Find where the given text appears and provide that cell's center as [x, y] coordinate. 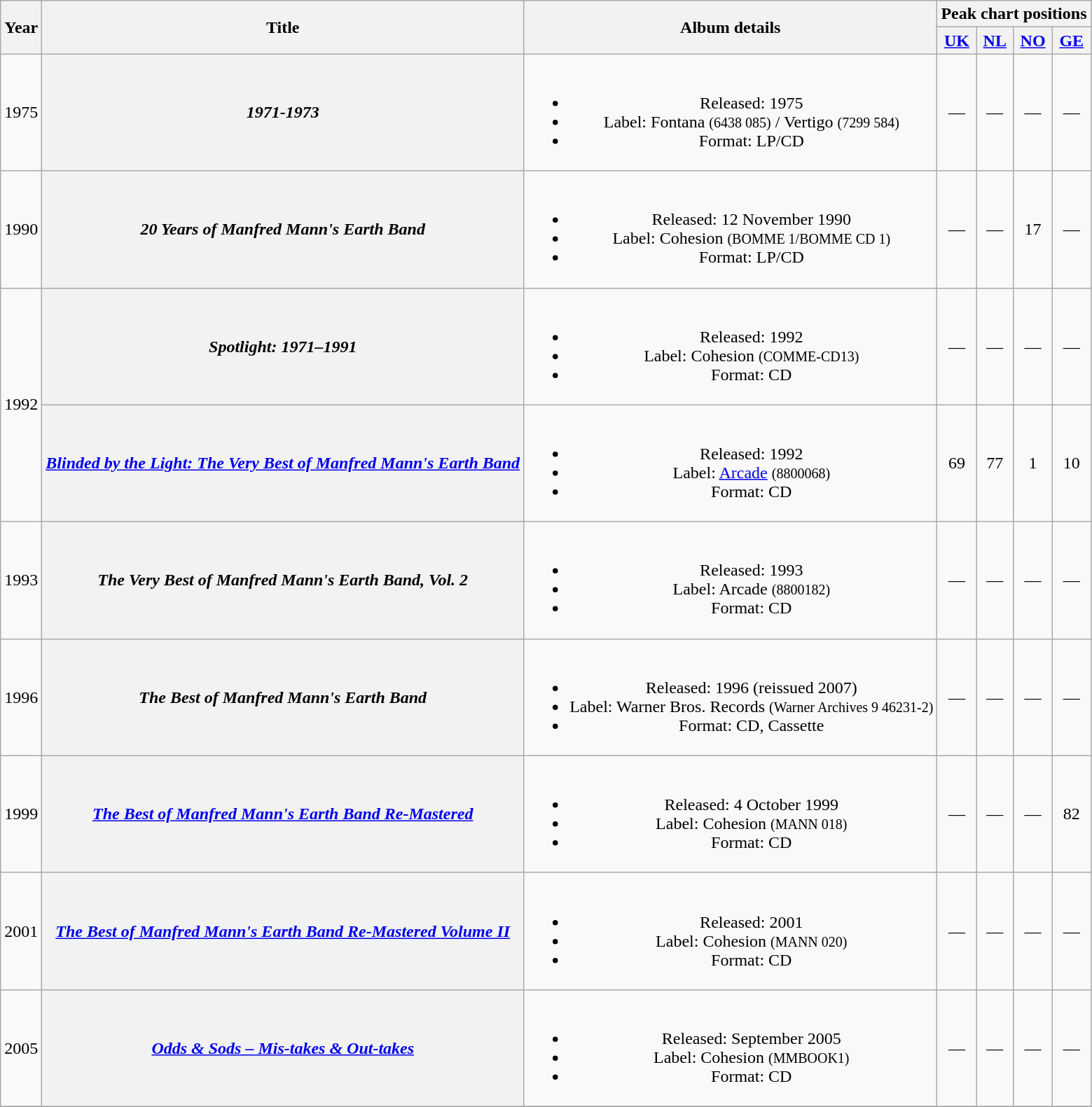
Blinded by the Light: The Very Best of Manfred Mann's Earth Band [283, 464]
1975 [21, 112]
The Very Best of Manfred Mann's Earth Band, Vol. 2 [283, 580]
20 Years of Manfred Mann's Earth Band [283, 230]
The Best of Manfred Mann's Earth Band [283, 697]
The Best of Manfred Mann's Earth Band Re-Mastered Volume II [283, 931]
77 [995, 464]
Released: 1975Label: Fontana (6438 085) / Vertigo (7299 584)Format: LP/CD [731, 112]
UK [957, 41]
1996 [21, 697]
Album details [731, 27]
Released: September 2005Label: Cohesion (MMBOOK1)Format: CD [731, 1047]
Released: 1993Label: Arcade (8800182)Format: CD [731, 580]
Released: 1992Label: Arcade (8800068)Format: CD [731, 464]
2001 [21, 931]
1971-1973 [283, 112]
Year [21, 27]
Released: 4 October 1999Label: Cohesion (MANN 018)Format: CD [731, 814]
17 [1033, 230]
1990 [21, 230]
Released: 2001Label: Cohesion (MANN 020)Format: CD [731, 931]
1 [1033, 464]
Spotlight: 1971–1991 [283, 346]
1993 [21, 580]
10 [1072, 464]
Released: 12 November 1990Label: Cohesion (BOMME 1/BOMME CD 1)Format: LP/CD [731, 230]
Odds & Sods – Mis-takes & Out-takes [283, 1047]
1999 [21, 814]
82 [1072, 814]
69 [957, 464]
Title [283, 27]
1992 [21, 405]
NL [995, 41]
2005 [21, 1047]
The Best of Manfred Mann's Earth Band Re-Mastered [283, 814]
GE [1072, 41]
Peak chart positions [1014, 14]
Released: 1996 (reissued 2007)Label: Warner Bros. Records (Warner Archives 9 46231-2)Format: CD, Cassette [731, 697]
Released: 1992Label: Cohesion (COMME-CD13)Format: CD [731, 346]
NO [1033, 41]
